For the text-containing cell, return its midpoint in (x, y) coordinate format. 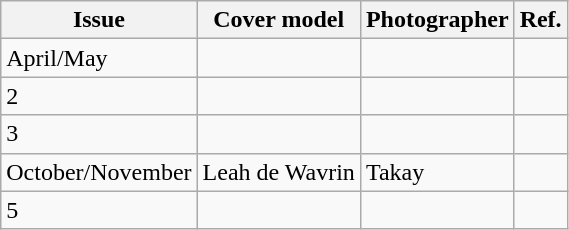
October/November (99, 172)
Photographer (437, 20)
Leah de Wavrin (278, 172)
3 (99, 134)
Cover model (278, 20)
5 (99, 210)
Takay (437, 172)
April/May (99, 58)
Ref. (540, 20)
2 (99, 96)
Issue (99, 20)
